Search for the cell housing the specified text and yield its (X, Y) center coordinate. 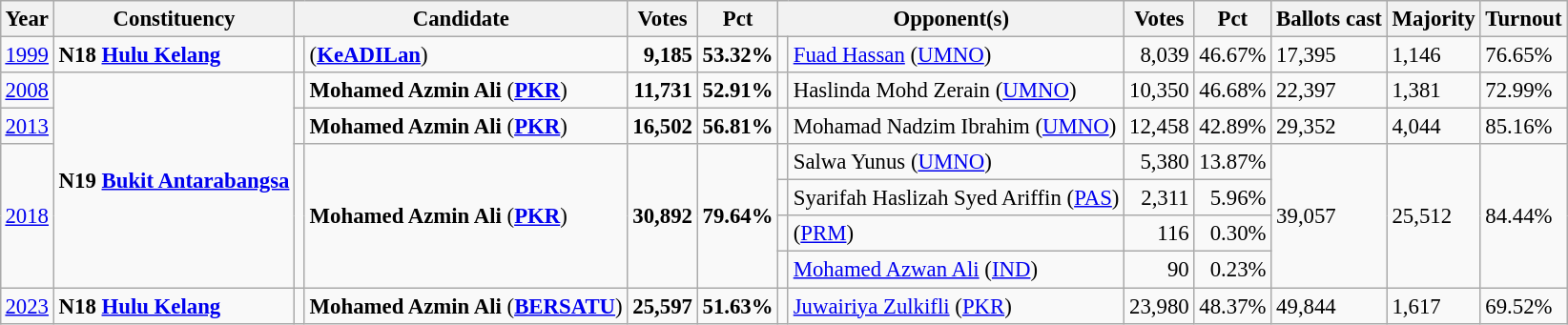
51.63% (738, 306)
1,146 (1434, 54)
2018 (27, 215)
72.99% (1524, 91)
Mohamad Nadzim Ibrahim (UMNO) (956, 127)
69.52% (1524, 306)
49,844 (1330, 306)
46.67% (1232, 54)
Haslinda Mohd Zerain (UMNO) (956, 91)
17,395 (1330, 54)
2023 (27, 306)
Year (27, 19)
2013 (27, 127)
84.44% (1524, 215)
4,044 (1434, 127)
13.87% (1232, 162)
Juwairiya Zulkifli (PKR) (956, 306)
9,185 (662, 54)
1999 (27, 54)
N19 Bukit Antarabangsa (174, 180)
39,057 (1330, 215)
2008 (27, 91)
76.65% (1524, 54)
29,352 (1330, 127)
(PRM) (956, 234)
Candidate (462, 19)
25,512 (1434, 215)
22,397 (1330, 91)
30,892 (662, 215)
Majority (1434, 19)
12,458 (1160, 127)
16,502 (662, 127)
Mohamed Azmin Ali (BERSATU) (465, 306)
Fuad Hassan (UMNO) (956, 54)
2,311 (1160, 198)
Turnout (1524, 19)
Opponent(s) (952, 19)
8,039 (1160, 54)
85.16% (1524, 127)
48.37% (1232, 306)
Salwa Yunus (UMNO) (956, 162)
116 (1160, 234)
42.89% (1232, 127)
1,617 (1434, 306)
1,381 (1434, 91)
25,597 (662, 306)
56.81% (738, 127)
79.64% (738, 215)
0.23% (1232, 270)
23,980 (1160, 306)
Constituency (174, 19)
Syarifah Haslizah Syed Ariffin (PAS) (956, 198)
11,731 (662, 91)
46.68% (1232, 91)
5,380 (1160, 162)
53.32% (738, 54)
90 (1160, 270)
5.96% (1232, 198)
Mohamed Azwan Ali (IND) (956, 270)
(KeADILan) (465, 54)
10,350 (1160, 91)
52.91% (738, 91)
Ballots cast (1330, 19)
0.30% (1232, 234)
